Return the (x, y) coordinate for the center point of the cell that contains the specified text.  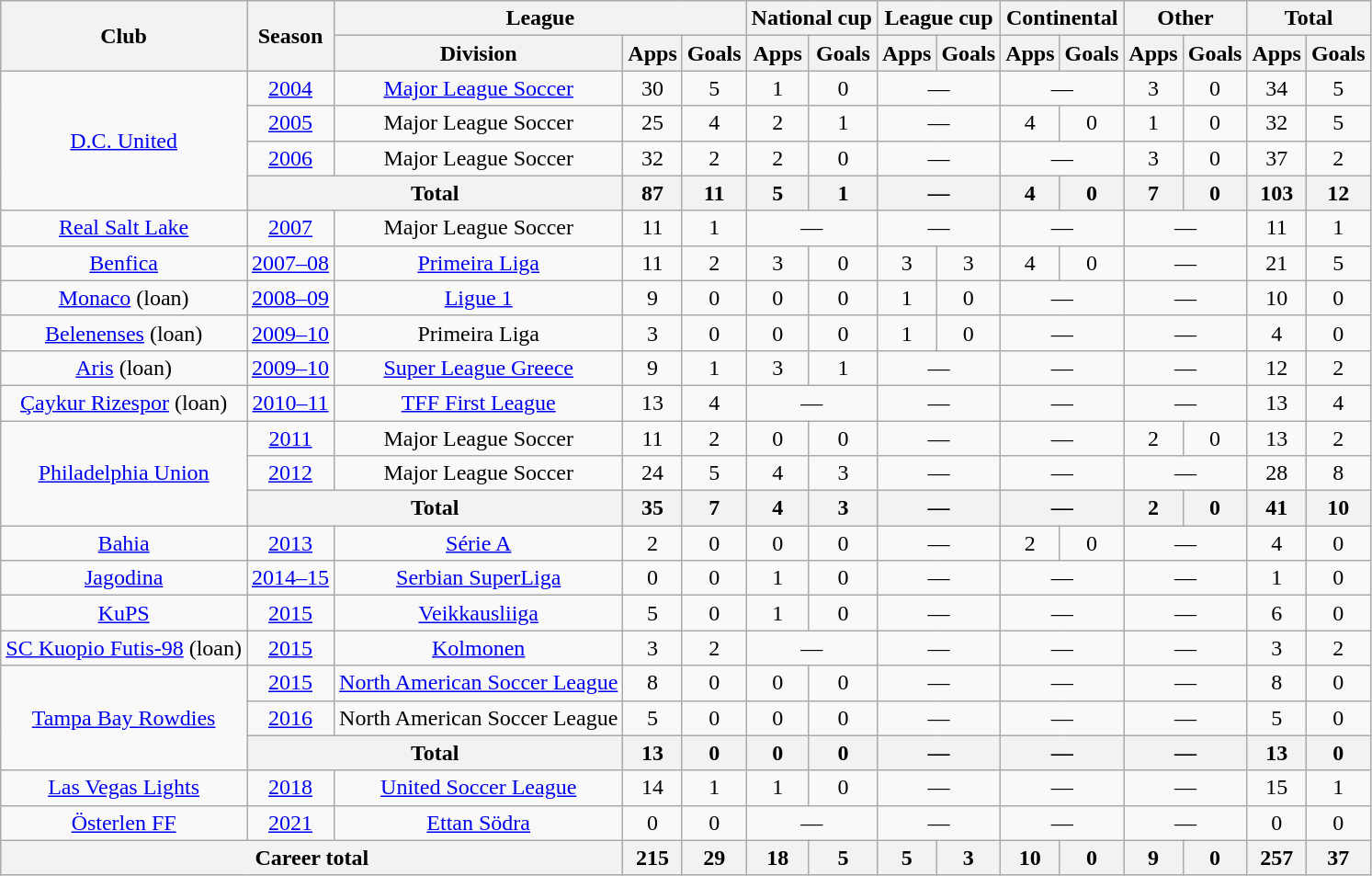
Tampa Bay Rowdies (124, 718)
Division (479, 53)
257 (1276, 858)
87 (652, 193)
6 (1276, 613)
Real Salt Lake (124, 228)
Ligue 1 (479, 298)
League (540, 18)
Serbian SuperLiga (479, 578)
SC Kuopio Futis-98 (loan) (124, 648)
2021 (290, 823)
Veikkausliiga (479, 613)
2014–15 (290, 578)
2010–11 (290, 403)
Las Vegas Lights (124, 788)
Continental (1062, 18)
KuPS (124, 613)
28 (1276, 473)
25 (652, 123)
18 (777, 858)
Other (1185, 18)
Super League Greece (479, 368)
Club (124, 36)
Österlen FF (124, 823)
35 (652, 508)
2008–09 (290, 298)
Çaykur Rizespor (loan) (124, 403)
2011 (290, 438)
Benfica (124, 263)
21 (1276, 263)
2006 (290, 158)
41 (1276, 508)
2007 (290, 228)
TFF First League (479, 403)
Kolmonen (479, 648)
2007–08 (290, 263)
2018 (290, 788)
2005 (290, 123)
Ettan Södra (479, 823)
Belenenses (loan) (124, 333)
Monaco (loan) (124, 298)
League cup (938, 18)
2016 (290, 718)
34 (1276, 88)
14 (652, 788)
United Soccer League (479, 788)
15 (1276, 788)
Bahia (124, 543)
103 (1276, 193)
2004 (290, 88)
24 (652, 473)
Série A (479, 543)
Philadelphia Union (124, 473)
Career total (312, 858)
Jagodina (124, 578)
30 (652, 88)
Aris (loan) (124, 368)
National cup (811, 18)
29 (714, 858)
2012 (290, 473)
Season (290, 36)
215 (652, 858)
D.C. United (124, 141)
2013 (290, 543)
